Identify which cell holds the provided text, then report its [X, Y] central coordinate. 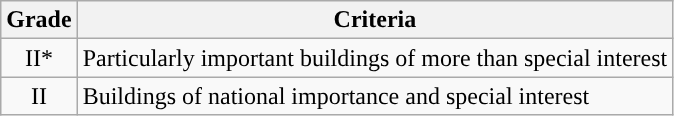
Criteria [375, 20]
II* [39, 58]
Particularly important buildings of more than special interest [375, 58]
Buildings of national importance and special interest [375, 96]
Grade [39, 20]
II [39, 96]
